Extract the [x, y] coordinate from the center of the cell holding the provided text.  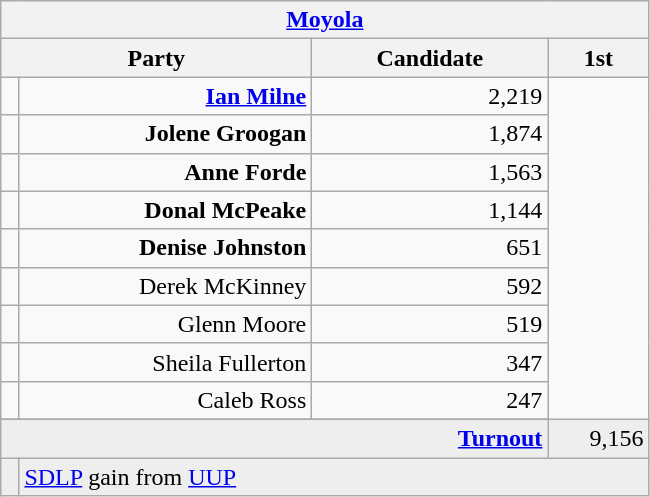
Donal McPeake [166, 210]
Denise Johnston [166, 248]
592 [430, 286]
Moyola [325, 20]
Ian Milne [166, 96]
1st [598, 58]
Caleb Ross [166, 400]
Derek McKinney [166, 286]
Sheila Fullerton [166, 362]
1,144 [430, 210]
SDLP gain from UUP [334, 477]
247 [430, 400]
1,563 [430, 172]
Party [156, 58]
1,874 [430, 134]
2,219 [430, 96]
Turnout [274, 438]
Glenn Moore [166, 324]
Anne Forde [166, 172]
Candidate [430, 58]
9,156 [598, 438]
651 [430, 248]
347 [430, 362]
519 [430, 324]
Jolene Groogan [166, 134]
